Locate the cell with the specified text and output its [x, y] center coordinate. 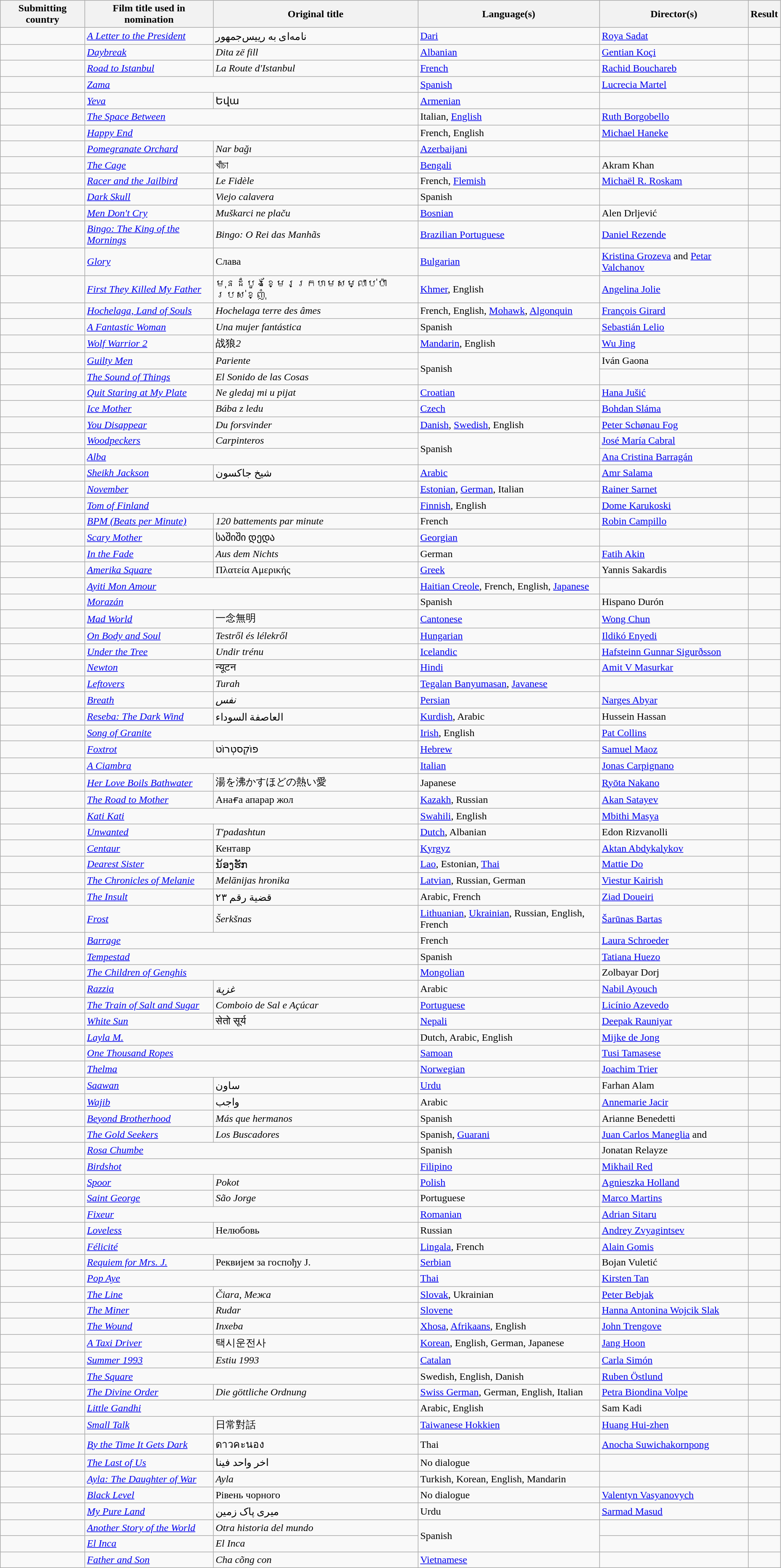
In the Fade [149, 554]
Una mujer fantástica [316, 327]
نفس [316, 700]
Mad World [149, 618]
میری پاک زمین [316, 1511]
You Disappear [149, 425]
Turah [316, 684]
საშიში დედა [316, 538]
Requiem for Mrs. J. [149, 1262]
Russian [509, 1230]
واجب [316, 1102]
Swedish, English, Danish [509, 1376]
Kazakh, Russian [509, 800]
Romanian [509, 1214]
Tegalan Banyumasan, Javanese [509, 684]
Lucrecia Martel [674, 84]
Layla M. [251, 1037]
Narges Abyar [674, 700]
Breath [149, 700]
Under the Tree [149, 652]
Armenian [509, 101]
Language(s) [509, 14]
Hochelaga terre des âmes [316, 311]
The Road to Mother [149, 800]
Xhosa, Afrikaans, English [509, 1326]
Hispano Durón [674, 602]
Viestur Kairish [674, 881]
Рівень чорного [316, 1495]
Bingo: The King of the Mornings [149, 234]
Yannis Sakardis [674, 570]
Daybreak [149, 52]
São Jorge [316, 1198]
Morazán [251, 602]
Zolbayar Dorj [674, 973]
Azerbaijani [509, 149]
The Insult [149, 897]
Dome Karukoski [674, 505]
सेतो सूर्य [316, 1021]
The Divine Order [149, 1392]
Estiu 1993 [316, 1360]
Ne gledaj mi u pijat [316, 393]
Hindi [509, 668]
មុនដំបូងខ្មែរក្រហមសម្លាប់ប៉ារបស់ខ្ញុំ [316, 289]
Ayla [316, 1479]
Die göttliche Ordnung [316, 1392]
Akan Satayev [674, 800]
Original title [316, 14]
Pat Collins [674, 733]
The Wound [149, 1326]
Čiara, Межа [316, 1294]
Pariente [316, 360]
Kristina Grozeva and Petar Valchanov [674, 262]
Glory [149, 262]
Adrian Sitaru [674, 1214]
Sam Kadi [674, 1408]
شيخ جاكسون [316, 473]
The Train of Salt and Sugar [149, 1005]
Saawan [149, 1086]
Farhan Alam [674, 1086]
Fixeur [251, 1214]
Director(s) [674, 14]
ดาวคะนอง [316, 1444]
Hana Jušić [674, 393]
Ruben Östlund [674, 1376]
Reseba: The Dark Wind [149, 717]
Iván Gaona [674, 360]
Testről és lélekről [316, 636]
Otra historia del mundo [316, 1528]
Mandarin, English [509, 344]
Yeva [149, 101]
Nar bağı [316, 149]
Undir trénu [316, 652]
Dark Skull [149, 197]
Alen Drljević [674, 213]
Rainer Sarnet [674, 489]
Samoan [509, 1053]
Agnieszka Holland [674, 1182]
Bojan Vuletić [674, 1262]
Gentian Koçi [674, 52]
Razzia [149, 989]
French, English [509, 133]
Swahili, English [509, 816]
Thelma [251, 1069]
Juan Carlos Maneglia and [674, 1134]
Scary Mother [149, 538]
Dearest Sister [149, 864]
Danish, Swedish, English [509, 425]
قضية رقم ٢٣ [316, 897]
Kyrgyz [509, 848]
Ruth Borgobello [674, 117]
Korean, English, German, Japanese [509, 1344]
The Last of Us [149, 1463]
The Line [149, 1294]
French, Flemish [509, 181]
Sarmad Masud [674, 1511]
Dutch, Albanian [509, 832]
Michael Haneke [674, 133]
Реквијем за госпођу Ј. [316, 1262]
Croatian [509, 393]
Félicité [251, 1246]
Akram Khan [674, 165]
Sebastián Lelio [674, 327]
White Sun [149, 1021]
Andrey Zvyagintsev [674, 1230]
The Cage [149, 165]
Mattie Do [674, 864]
John Trengove [674, 1326]
Πλατεία Αμερικής [316, 570]
Mijke de Jong [674, 1037]
A Fantastic Woman [149, 327]
Huang Hui-zhen [674, 1425]
日常對話 [316, 1425]
Norwegian [509, 1069]
Estonian, German, Italian [509, 489]
Más que hermanos [316, 1118]
Centaur [149, 848]
Rosa Chumbe [251, 1150]
Woodpeckers [149, 441]
Birdshot [251, 1166]
פוֹקְסטְרוֹט [316, 749]
Ryōta Nakano [674, 782]
Slovene [509, 1310]
খাঁচা [316, 165]
Unwanted [149, 832]
Men Don't Cry [149, 213]
Ice Mother [149, 409]
Lao, Estonian, Thai [509, 864]
The Chronicles of Melanie [149, 881]
Tatiana Huezo [674, 957]
Polish [509, 1182]
Alain Gomis [674, 1246]
Icelandic [509, 652]
Hanna Antonina Wojcik Slak [674, 1310]
Italian [509, 766]
Inxeba [316, 1326]
Bulgarian [509, 262]
Amit V Masurkar [674, 668]
Hussein Hassan [674, 717]
Amr Salama [674, 473]
Los Buscadores [316, 1134]
一念無明 [316, 618]
ນ້ອງຮັກ [316, 864]
Newton [149, 668]
Rudar [316, 1310]
Mongolian [509, 973]
न्यूटन [316, 668]
Valentyn Vasyanovych [674, 1495]
Dutch, Arabic, English [509, 1037]
ساون [316, 1086]
Licínio Azevedo [674, 1005]
Japanese [509, 782]
Nepali [509, 1021]
BPM (Beats per Minute) [149, 521]
Šarūnas Bartas [674, 919]
A Ciambra [251, 766]
Jonatan Relayze [674, 1150]
Her Love Boils Bathwater [149, 782]
The Square [251, 1376]
Viejo calavera [316, 197]
Arabic, French [509, 897]
La Route d'Istanbul [316, 68]
French, English, Mohawk, Algonquin [509, 311]
Rachid Bouchareb [674, 68]
Summer 1993 [149, 1360]
战狼2 [316, 344]
Jonas Carpignano [674, 766]
Taiwanese Hokkien [509, 1425]
Mikhail Red [674, 1166]
Bosnian [509, 213]
The Children of Genghis [251, 973]
Fatih Akin [674, 554]
Եվա [316, 101]
نامه‌ای به رییس‌جمهور [316, 36]
José María Cabral [674, 441]
One Thousand Ropes [251, 1053]
Ana Cristina Barragán [674, 457]
German [509, 554]
Submitting country [43, 14]
Spanish, Guarani [509, 1134]
Hebrew [509, 749]
택시운전사 [316, 1344]
Le Fidèle [316, 181]
Finnish, English [509, 505]
Carla Simón [674, 1360]
Road to Istanbul [149, 68]
The Space Between [251, 117]
Albanian [509, 52]
Amerika Square [149, 570]
Beyond Brotherhood [149, 1118]
Haitian Creole, French, English, Japanese [509, 586]
Irish, English [509, 733]
On Body and Soul [149, 636]
Catalan [509, 1360]
Pomegranate Orchard [149, 149]
Small Talk [149, 1425]
Tom of Finland [251, 505]
Roya Sadat [674, 36]
Kati Kati [251, 816]
Hungarian [509, 636]
Father and Son [149, 1560]
November [251, 489]
Bingo: O Rei das Manhãs [316, 234]
Анаға апарар жол [316, 800]
Vietnamese [509, 1560]
Nabil Ayouch [674, 989]
Aus dem Nichts [316, 554]
Muškarci ne plaču [316, 213]
Deepak Rauniyar [674, 1021]
Ayla: The Daughter of War [149, 1479]
Czech [509, 409]
The Sound of Things [149, 377]
Filipino [509, 1166]
Marco Martins [674, 1198]
Spoor [149, 1182]
Film title used in nomination [149, 14]
Song of Granite [251, 733]
Laura Schroeder [674, 941]
Нелюбовь [316, 1230]
Bengali [509, 165]
Mbithi Masya [674, 816]
Hochelaga, Land of Souls [149, 311]
El Sonido de las Cosas [316, 377]
Tusi Tamasese [674, 1053]
Happy End [251, 133]
Barrage [251, 941]
Another Story of the World [149, 1528]
Frost [149, 919]
Alba [251, 457]
Kurdish, Arabic [509, 717]
A Letter to the President [149, 36]
Leftovers [149, 684]
غزية [316, 989]
Foxtrot [149, 749]
Peter Bebjak [674, 1294]
The Miner [149, 1310]
Samuel Maoz [674, 749]
Loveless [149, 1230]
Hafsteinn Gunnar Sigurðsson [674, 652]
Arianne Benedetti [674, 1118]
Kirsten Tan [674, 1278]
Bohdan Sláma [674, 409]
Saint George [149, 1198]
Khmer, English [509, 289]
First They Killed My Father [149, 289]
Pop Aye [251, 1278]
Carpinteros [316, 441]
Italian, English [509, 117]
Swiss German, German, English, Italian [509, 1392]
François Girard [674, 311]
Wajib [149, 1102]
Ayiti Mon Amour [251, 586]
Serbian [509, 1262]
Slovak, Ukrainian [509, 1294]
Wu Jing [674, 344]
Angelina Jolie [674, 289]
Racer and the Jailbird [149, 181]
Bába z ledu [316, 409]
Petra Biondina Volpe [674, 1392]
My Pure Land [149, 1511]
Brazilian Portuguese [509, 234]
By the Time It Gets Dark [149, 1444]
Edon Rizvanolli [674, 832]
Daniel Rezende [674, 234]
Du forsvinder [316, 425]
اخر واحد فينا [316, 1463]
Jang Hoon [674, 1344]
Comboio de Sal e Açúcar [316, 1005]
Georgian [509, 538]
Dari [509, 36]
Ildikó Enyedi [674, 636]
Anocha Suwichakornpong [674, 1444]
Greek [509, 570]
Sheikh Jackson [149, 473]
Cantonese [509, 618]
Black Level [149, 1495]
Lingala, French [509, 1246]
Melānijas hronika [316, 881]
العاصفة السوداء [316, 717]
Pokot [316, 1182]
Ziad Doueiri [674, 897]
T'padashtun [316, 832]
Peter Schønau Fog [674, 425]
Wong Chun [674, 618]
Arabic, English [509, 1408]
Michaël R. Roskam [674, 181]
Robin Campillo [674, 521]
Little Gandhi [251, 1408]
Zama [251, 84]
Слава [316, 262]
Joachim Trier [674, 1069]
Annemarie Jacir [674, 1102]
The Gold Seekers [149, 1134]
Persian [509, 700]
Aktan Abdykalykov [674, 848]
Turkish, Korean, English, Mandarin [509, 1479]
120 battements par minute [316, 521]
A Taxi Driver [149, 1344]
Кентавр [316, 848]
Cha cõng con [316, 1560]
Tempestad [251, 957]
Lithuanian, Ukrainian, Russian, English, French [509, 919]
Dita zë fill [316, 52]
Quit Staring at My Plate [149, 393]
Šerkšnas [316, 919]
Latvian, Russian, German [509, 881]
Result [764, 14]
湯を沸かすほどの熱い愛 [316, 782]
Wolf Warrior 2 [149, 344]
Guilty Men [149, 360]
